Return the (x, y) coordinate for the center point of the cell that contains the specified text.  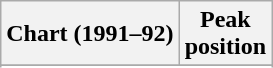
Peakposition (225, 34)
Chart (1991–92) (90, 34)
